Return (x, y) of the center of cell containing provided text 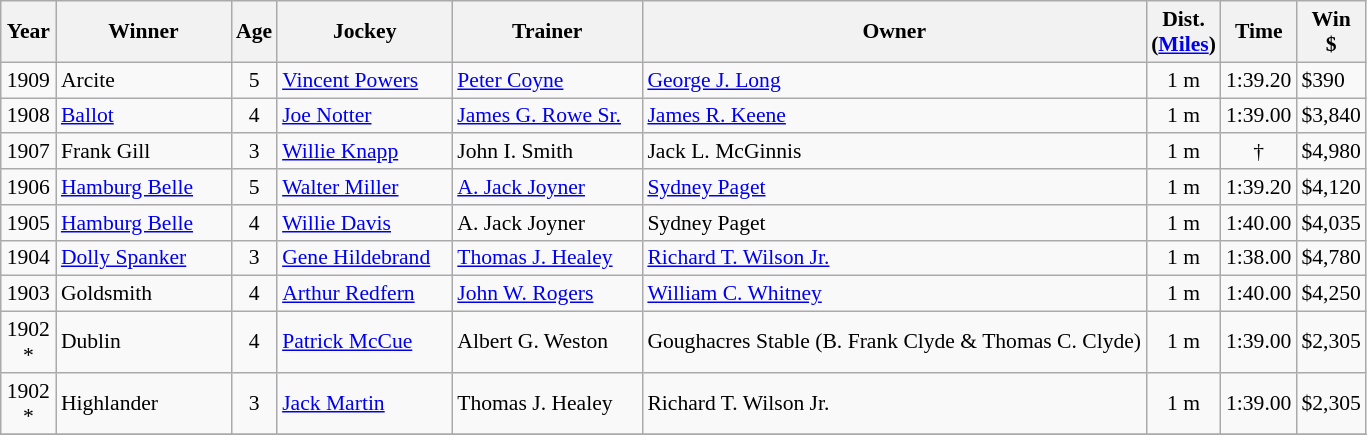
Goldsmith (144, 294)
Walter Miller (364, 187)
$4,780 (1330, 258)
Time (1258, 32)
George J. Long (894, 80)
1906 (28, 187)
1909 (28, 80)
1907 (28, 152)
Jack Martin (364, 404)
Frank Gill (144, 152)
Patrick McCue (364, 342)
1:38.00 (1258, 258)
† (1258, 152)
Owner (894, 32)
Trainer (547, 32)
Albert G. Weston (547, 342)
$3,840 (1330, 116)
Joe Notter (364, 116)
1908 (28, 116)
Willie Knapp (364, 152)
James G. Rowe Sr. (547, 116)
$4,980 (1330, 152)
Goughacres Stable (B. Frank Clyde & Thomas C. Clyde) (894, 342)
Vincent Powers (364, 80)
Peter Coyne (547, 80)
James R. Keene (894, 116)
Jack L. McGinnis (894, 152)
John W. Rogers (547, 294)
$4,250 (1330, 294)
Arcite (144, 80)
Dist. (Miles) (1184, 32)
Jockey (364, 32)
Age (254, 32)
William C. Whitney (894, 294)
1904 (28, 258)
$390 (1330, 80)
Highlander (144, 404)
Win$ (1330, 32)
Dolly Spanker (144, 258)
Winner (144, 32)
1905 (28, 223)
$4,035 (1330, 223)
1903 (28, 294)
$4,120 (1330, 187)
Year (28, 32)
Gene Hildebrand (364, 258)
Ballot (144, 116)
Arthur Redfern (364, 294)
Willie Davis (364, 223)
John I. Smith (547, 152)
Dublin (144, 342)
